For the text-containing cell, return its midpoint in (x, y) coordinate format. 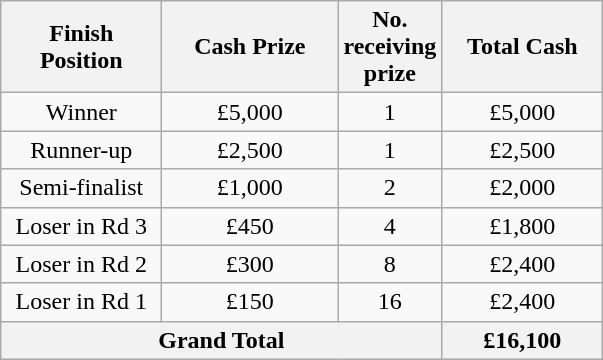
16 (390, 302)
8 (390, 264)
Loser in Rd 2 (82, 264)
£16,100 (522, 340)
£1,000 (250, 188)
Finish Position (82, 47)
£450 (250, 226)
Winner (82, 112)
Loser in Rd 1 (82, 302)
Semi-finalist (82, 188)
Total Cash (522, 47)
Cash Prize (250, 47)
4 (390, 226)
£2,000 (522, 188)
Grand Total (222, 340)
£300 (250, 264)
Runner-up (82, 150)
£150 (250, 302)
No. receiving prize (390, 47)
2 (390, 188)
£1,800 (522, 226)
Loser in Rd 3 (82, 226)
